Provide the [x, y] coordinate of the cell's center where the given text is located.  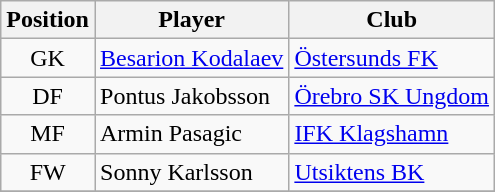
Sonny Karlsson [191, 172]
Club [392, 20]
Position [48, 20]
FW [48, 172]
DF [48, 96]
Örebro SK Ungdom [392, 96]
Pontus Jakobsson [191, 96]
Utsiktens BK [392, 172]
GK [48, 58]
Armin Pasagic [191, 134]
Player [191, 20]
Besarion Kodalaev [191, 58]
IFK Klagshamn [392, 134]
Östersunds FK [392, 58]
MF [48, 134]
